Return the [X, Y] coordinate for the center point of the cell that contains the specified text.  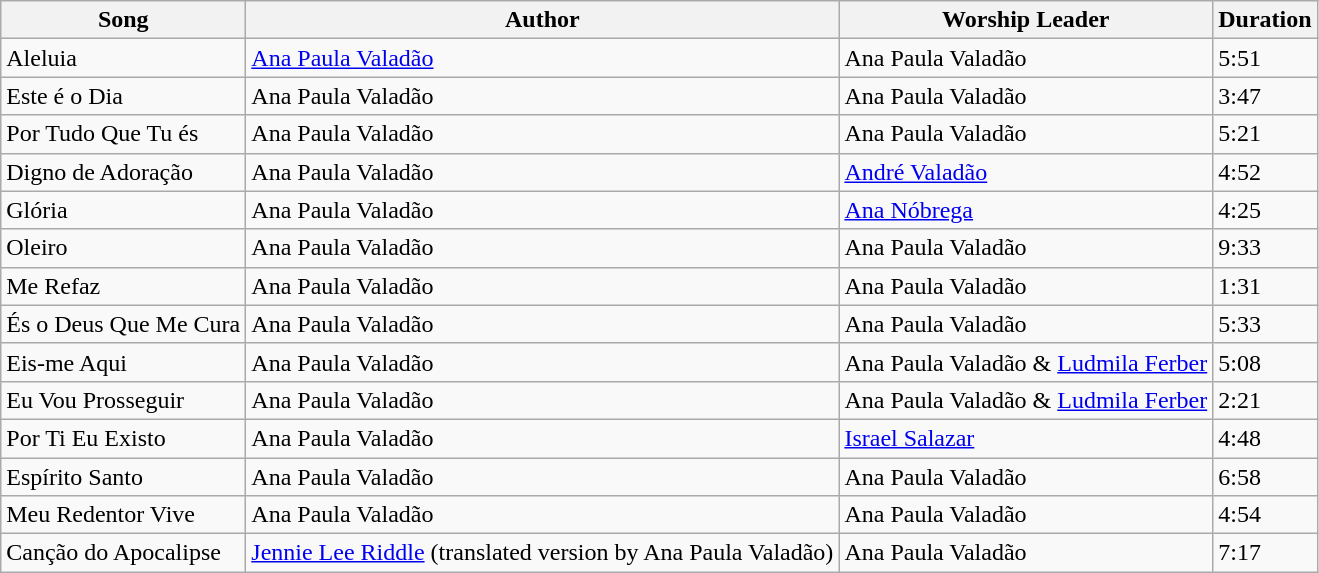
Aleluia [124, 58]
4:48 [1265, 438]
5:33 [1265, 324]
9:33 [1265, 248]
4:52 [1265, 172]
Eu Vou Prosseguir [124, 400]
Author [542, 20]
3:47 [1265, 96]
2:21 [1265, 400]
André Valadão [1026, 172]
Ana Nóbrega [1026, 210]
Por Ti Eu Existo [124, 438]
Por Tudo Que Tu és [124, 134]
5:21 [1265, 134]
5:08 [1265, 362]
5:51 [1265, 58]
Me Refaz [124, 286]
És o Deus Que Me Cura [124, 324]
Espírito Santo [124, 477]
Worship Leader [1026, 20]
Israel Salazar [1026, 438]
Duration [1265, 20]
Canção do Apocalipse [124, 553]
4:25 [1265, 210]
Jennie Lee Riddle (translated version by Ana Paula Valadão) [542, 553]
7:17 [1265, 553]
Eis-me Aqui [124, 362]
Meu Redentor Vive [124, 515]
4:54 [1265, 515]
6:58 [1265, 477]
Glória [124, 210]
Digno de Adoração [124, 172]
Oleiro [124, 248]
Este é o Dia [124, 96]
Song [124, 20]
1:31 [1265, 286]
